Pinpoint the cell where the given text exists, returning its [x, y] midpoint coordinate. 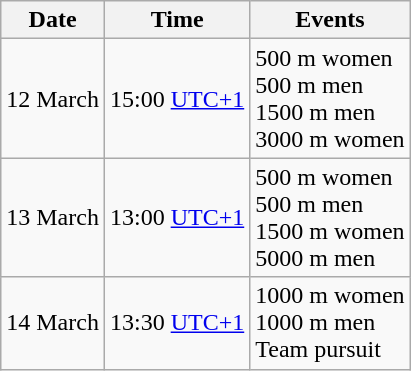
12 March [53, 98]
Time [176, 20]
15:00 UTC+1 [176, 98]
500 m women500 m men1500 m women5000 m men [330, 218]
500 m women500 m men1500 m men3000 m women [330, 98]
Events [330, 20]
14 March [53, 323]
13:30 UTC+1 [176, 323]
13 March [53, 218]
Date [53, 20]
13:00 UTC+1 [176, 218]
1000 m women1000 m menTeam pursuit [330, 323]
